Determine the (X, Y) coordinate at the center of the cell enclosing the given text.  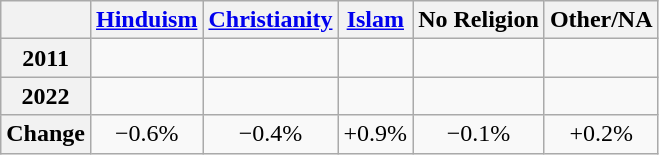
Other/NA (601, 20)
+0.9% (376, 134)
No Religion (479, 20)
2011 (46, 58)
−0.4% (270, 134)
Hinduism (146, 20)
2022 (46, 96)
Islam (376, 20)
Change (46, 134)
−0.1% (479, 134)
Christianity (270, 20)
−0.6% (146, 134)
+0.2% (601, 134)
